Locate the cell with the specified text and output its [X, Y] center coordinate. 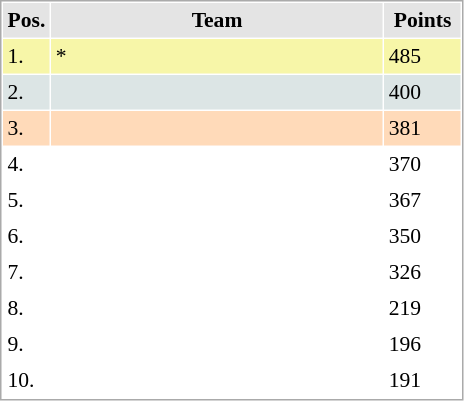
2. [26, 92]
3. [26, 128]
350 [422, 236]
1. [26, 56]
Pos. [26, 20]
370 [422, 164]
* [217, 56]
10. [26, 380]
6. [26, 236]
7. [26, 272]
Team [217, 20]
326 [422, 272]
485 [422, 56]
400 [422, 92]
Points [422, 20]
4. [26, 164]
219 [422, 308]
196 [422, 344]
8. [26, 308]
5. [26, 200]
381 [422, 128]
9. [26, 344]
367 [422, 200]
191 [422, 380]
